From the cell containing the given text, extract its center point as [X, Y] coordinate. 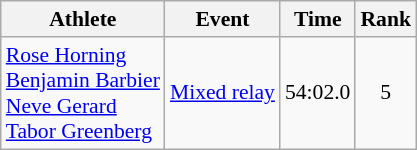
Rose HorningBenjamin BarbierNeve GerardTabor Greenberg [83, 93]
Mixed relay [222, 93]
5 [386, 93]
54:02.0 [318, 93]
Time [318, 19]
Rank [386, 19]
Athlete [83, 19]
Event [222, 19]
